Pinpoint the cell where the given text exists, returning its (x, y) midpoint coordinate. 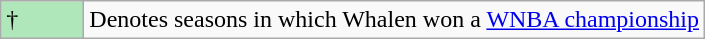
† (42, 20)
Denotes seasons in which Whalen won a WNBA championship (394, 20)
